Locate the cell with the specified text and output its [X, Y] center coordinate. 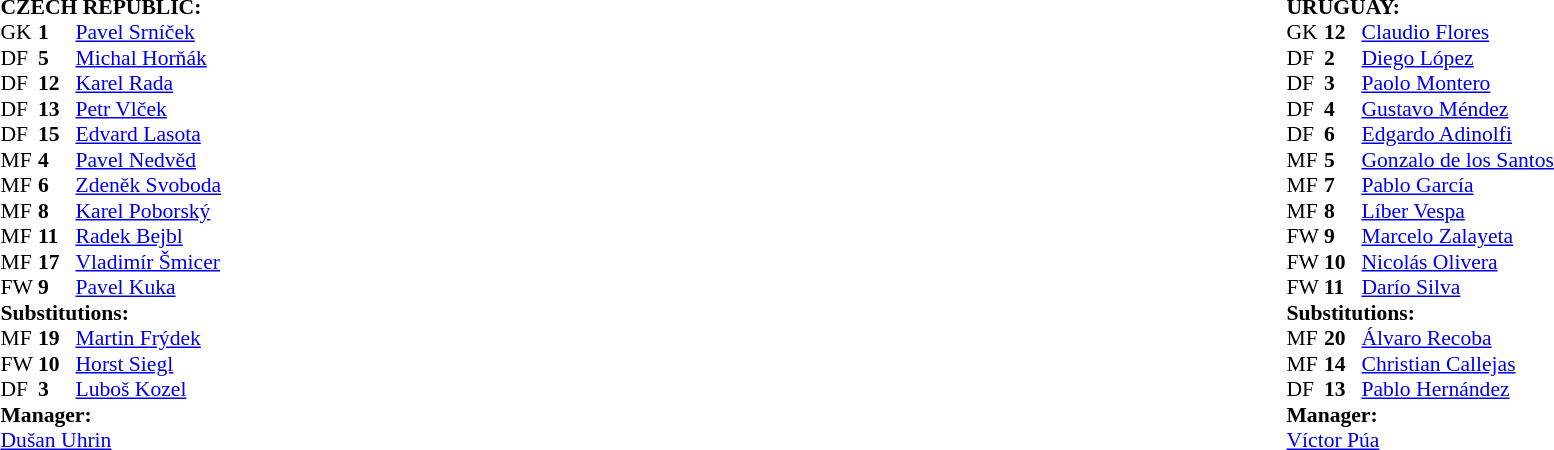
Pavel Kuka [149, 287]
15 [57, 135]
Zdeněk Svoboda [149, 185]
Claudio Flores [1457, 33]
Pablo García [1457, 185]
Gustavo Méndez [1457, 109]
Álvaro Recoba [1457, 339]
14 [1343, 364]
Luboš Kozel [149, 389]
Marcelo Zalayeta [1457, 237]
Nicolás Olivera [1457, 262]
Pavel Nedvěd [149, 160]
Diego López [1457, 58]
Petr Vlček [149, 109]
7 [1343, 185]
Karel Poborský [149, 211]
Karel Rada [149, 83]
Darío Silva [1457, 287]
Horst Siegl [149, 364]
Pavel Srníček [149, 33]
Edvard Lasota [149, 135]
17 [57, 262]
2 [1343, 58]
Vladimír Šmicer [149, 262]
1 [57, 33]
Paolo Montero [1457, 83]
Radek Bejbl [149, 237]
Christian Callejas [1457, 364]
Edgardo Adinolfi [1457, 135]
19 [57, 339]
Martin Frýdek [149, 339]
Pablo Hernández [1457, 389]
Gonzalo de los Santos [1457, 160]
Líber Vespa [1457, 211]
Michal Horňák [149, 58]
20 [1343, 339]
